Search for the cell housing the specified text and yield its [X, Y] center coordinate. 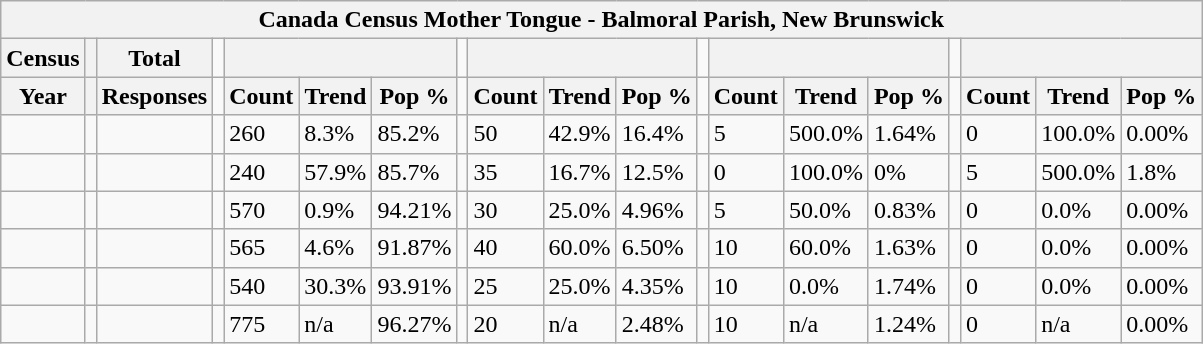
Canada Census Mother Tongue - Balmoral Parish, New Brunswick [602, 20]
30.3% [336, 286]
4.35% [656, 286]
4.96% [656, 210]
0.9% [336, 210]
1.24% [908, 324]
1.64% [908, 134]
50 [506, 134]
Responses [154, 96]
0% [908, 172]
12.5% [656, 172]
1.63% [908, 248]
565 [262, 248]
Year [43, 96]
16.4% [656, 134]
0.83% [908, 210]
1.74% [908, 286]
85.2% [414, 134]
540 [262, 286]
35 [506, 172]
94.21% [414, 210]
16.7% [580, 172]
20 [506, 324]
42.9% [580, 134]
57.9% [336, 172]
4.6% [336, 248]
85.7% [414, 172]
Total [154, 58]
40 [506, 248]
775 [262, 324]
6.50% [656, 248]
1.8% [1162, 172]
25 [506, 286]
93.91% [414, 286]
91.87% [414, 248]
50.0% [826, 210]
570 [262, 210]
240 [262, 172]
30 [506, 210]
2.48% [656, 324]
Census [43, 58]
8.3% [336, 134]
260 [262, 134]
96.27% [414, 324]
